Provide the (X, Y) coordinate of the cell's center where the given text is located.  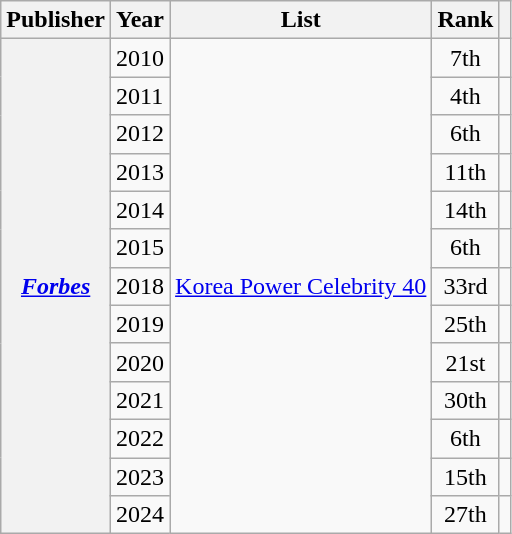
2020 (140, 362)
Korea Power Celebrity 40 (301, 286)
2015 (140, 248)
21st (466, 362)
List (301, 20)
2022 (140, 438)
14th (466, 210)
2018 (140, 286)
Rank (466, 20)
33rd (466, 286)
Year (140, 20)
2021 (140, 400)
30th (466, 400)
Publisher (56, 20)
2014 (140, 210)
2012 (140, 134)
2019 (140, 324)
4th (466, 96)
2024 (140, 515)
Forbes (56, 286)
25th (466, 324)
7th (466, 58)
11th (466, 172)
2023 (140, 477)
2013 (140, 172)
27th (466, 515)
2011 (140, 96)
15th (466, 477)
2010 (140, 58)
